Find where the given text appears and provide that cell's center as (x, y) coordinate. 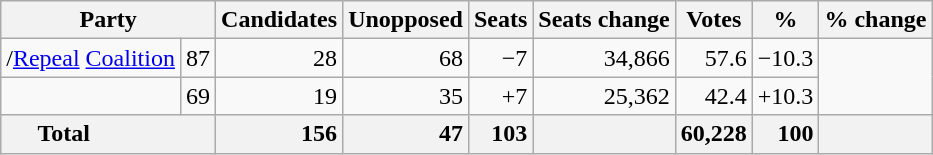
Unopposed (406, 20)
19 (280, 96)
Seats (500, 20)
Seats change (604, 20)
57.6 (714, 58)
−7 (500, 58)
Candidates (280, 20)
60,228 (714, 134)
47 (406, 134)
68 (406, 58)
% (786, 20)
Party (108, 20)
+10.3 (786, 96)
% change (876, 20)
Votes (714, 20)
100 (786, 134)
34,866 (604, 58)
103 (500, 134)
−10.3 (786, 58)
Total (108, 134)
42.4 (714, 96)
25,362 (604, 96)
/Repeal Coalition (91, 58)
+7 (500, 96)
87 (198, 58)
28 (280, 58)
156 (280, 134)
35 (406, 96)
69 (198, 96)
